Return (X, Y) of the center of cell containing provided text 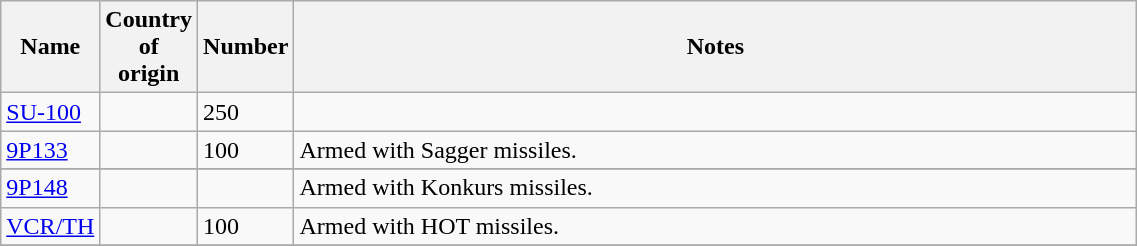
Notes (716, 47)
Country of origin (149, 47)
Armed with HOT missiles. (716, 226)
9P148 (50, 188)
250 (246, 112)
Armed with Sagger missiles. (716, 150)
Armed with Konkurs missiles. (716, 188)
Number (246, 47)
9P133 (50, 150)
SU-100 (50, 112)
VCR/TH (50, 226)
Name (50, 47)
